Pinpoint the cell where the given text exists, returning its [x, y] midpoint coordinate. 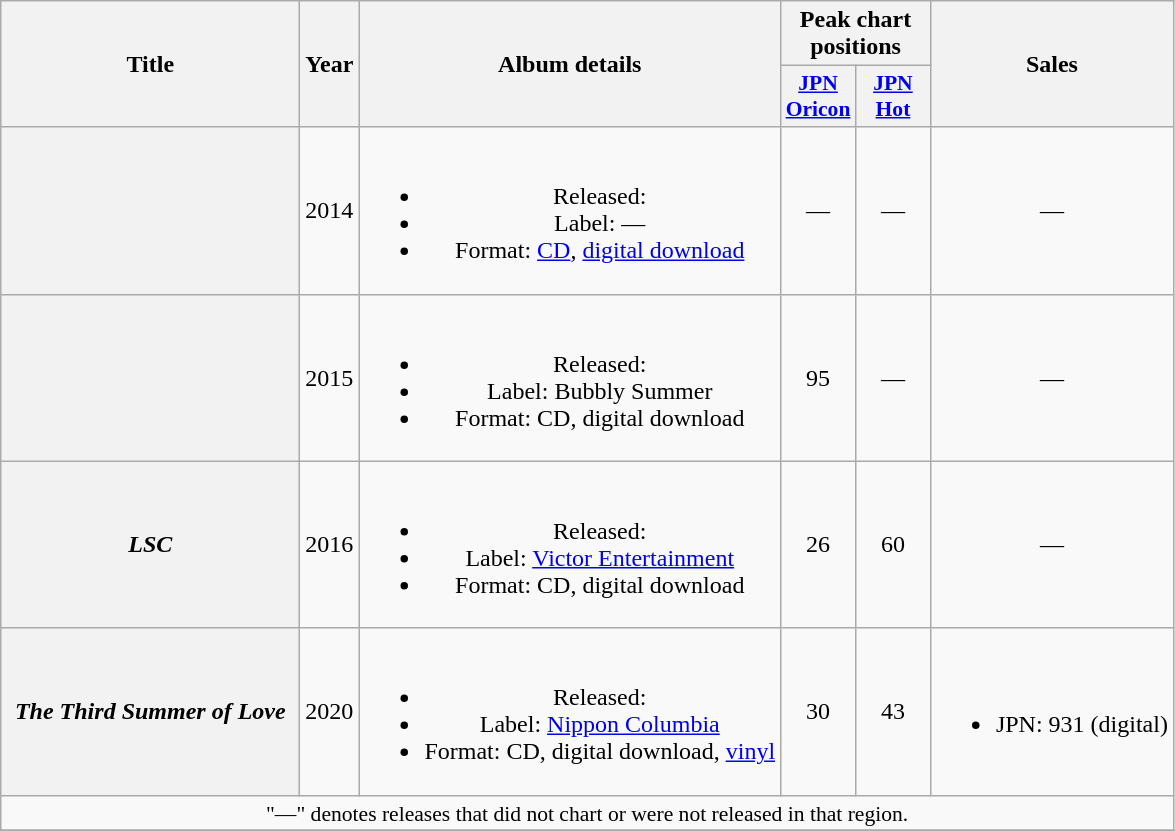
JPNHot [892, 96]
2015 [330, 378]
2016 [330, 544]
Released: Label: Bubbly SummerFormat: CD, digital download [570, 378]
2020 [330, 712]
26 [818, 544]
43 [892, 712]
JPN: 931 (digital) [1052, 712]
Album details [570, 64]
LSC [150, 544]
Year [330, 64]
60 [892, 544]
JPNOricon [818, 96]
95 [818, 378]
2014 [330, 210]
Released: Label: Nippon ColumbiaFormat: CD, digital download, vinyl [570, 712]
Peak chart positions [856, 34]
Sales [1052, 64]
Title [150, 64]
"—" denotes releases that did not chart or were not released in that region. [588, 813]
30 [818, 712]
Released: Label: Victor EntertainmentFormat: CD, digital download [570, 544]
The Third Summer of Love [150, 712]
Released: Label: —Format: CD, digital download [570, 210]
